Detect which cell encompasses the target text, then output its [x, y] center coordinate. 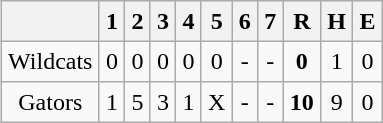
4 [189, 21]
2 [138, 21]
10 [302, 102]
H [337, 21]
6 [245, 21]
X [216, 102]
E [368, 21]
Wildcats [50, 61]
9 [337, 102]
7 [271, 21]
R [302, 21]
Gators [50, 102]
